Find where the given text appears and provide that cell's center as (X, Y) coordinate. 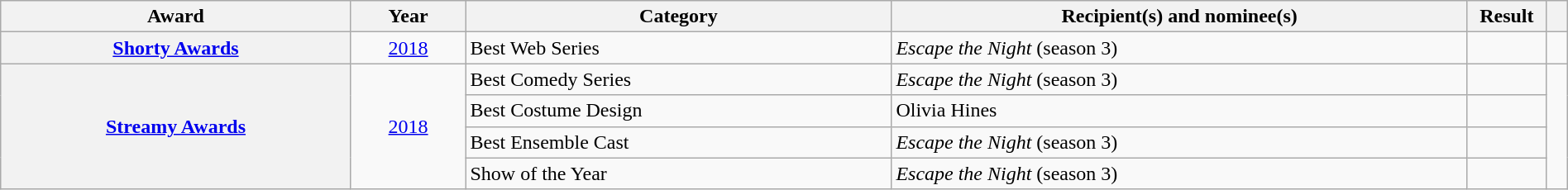
Year (409, 17)
Olivia Hines (1179, 111)
Award (175, 17)
Result (1507, 17)
Shorty Awards (175, 48)
Recipient(s) and nominee(s) (1179, 17)
Best Web Series (678, 48)
Best Costume Design (678, 111)
Best Ensemble Cast (678, 142)
Category (678, 17)
Streamy Awards (175, 126)
Best Comedy Series (678, 79)
Show of the Year (678, 173)
